Scan for the cell matching the given text and deliver its (X, Y) coordinate at center. 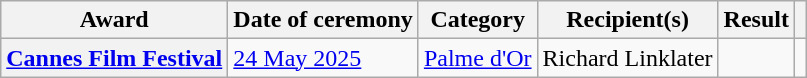
Recipient(s) (628, 20)
Richard Linklater (628, 58)
Date of ceremony (324, 20)
Palme d'Or (478, 58)
Cannes Film Festival (114, 58)
24 May 2025 (324, 58)
Result (756, 20)
Award (114, 20)
Category (478, 20)
